Locate the cell with the specified text and output its [x, y] center coordinate. 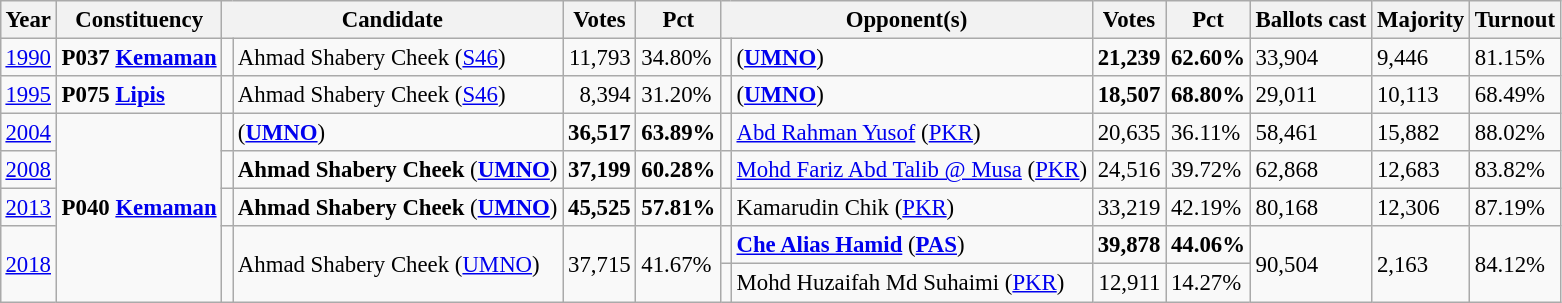
58,461 [1310, 133]
15,882 [1421, 133]
37,715 [600, 264]
Abd Rahman Yusof (PKR) [912, 133]
Turnout [1514, 20]
9,446 [1421, 57]
Year [28, 20]
68.80% [1208, 95]
90,504 [1310, 264]
2,163 [1421, 264]
2008 [28, 170]
P075 Lipis [139, 95]
31.20% [678, 95]
Che Alias Hamid (PAS) [912, 245]
Kamarudin Chik (PKR) [912, 208]
2004 [28, 133]
Majority [1421, 20]
Candidate [392, 20]
Opponent(s) [907, 20]
14.27% [1208, 283]
P040 Kemaman [139, 208]
83.82% [1514, 170]
68.49% [1514, 95]
21,239 [1128, 57]
12,683 [1421, 170]
P037 Kemaman [139, 57]
2018 [28, 264]
18,507 [1128, 95]
29,011 [1310, 95]
24,516 [1128, 170]
12,306 [1421, 208]
33,219 [1128, 208]
10,113 [1421, 95]
36,517 [600, 133]
1990 [28, 57]
34.80% [678, 57]
62,868 [1310, 170]
1995 [28, 95]
60.28% [678, 170]
45,525 [600, 208]
20,635 [1128, 133]
2013 [28, 208]
41.67% [678, 264]
37,199 [600, 170]
63.89% [678, 133]
80,168 [1310, 208]
Constituency [139, 20]
Mohd Huzaifah Md Suhaimi (PKR) [912, 283]
8,394 [600, 95]
39.72% [1208, 170]
87.19% [1514, 208]
88.02% [1514, 133]
81.15% [1514, 57]
57.81% [678, 208]
84.12% [1514, 264]
Ballots cast [1310, 20]
62.60% [1208, 57]
44.06% [1208, 245]
36.11% [1208, 133]
12,911 [1128, 283]
42.19% [1208, 208]
39,878 [1128, 245]
Mohd Fariz Abd Talib @ Musa (PKR) [912, 170]
33,904 [1310, 57]
11,793 [600, 57]
